Return [x, y] of the center of cell containing provided text 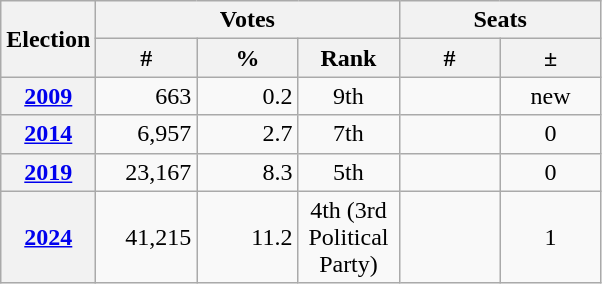
0.2 [248, 96]
8.3 [248, 172]
5th [348, 172]
1 [550, 237]
2024 [48, 237]
± [550, 58]
4th (3rd Political Party) [348, 237]
new [550, 96]
Votes [248, 20]
6,957 [146, 134]
663 [146, 96]
2014 [48, 134]
% [248, 58]
23,167 [146, 172]
2019 [48, 172]
2.7 [248, 134]
Election [48, 39]
7th [348, 134]
9th [348, 96]
41,215 [146, 237]
11.2 [248, 237]
Seats [500, 20]
Rank [348, 58]
2009 [48, 96]
